Capture the cell that displays the provided text and extract its (X, Y) central coordinate. 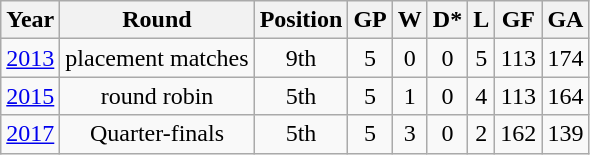
139 (566, 134)
2015 (30, 96)
Position (301, 20)
2 (482, 134)
GA (566, 20)
round robin (157, 96)
162 (518, 134)
W (410, 20)
placement matches (157, 58)
1 (410, 96)
4 (482, 96)
3 (410, 134)
Year (30, 20)
Round (157, 20)
Quarter-finals (157, 134)
D* (447, 20)
L (482, 20)
2013 (30, 58)
9th (301, 58)
164 (566, 96)
2017 (30, 134)
GF (518, 20)
174 (566, 58)
GP (370, 20)
